Pinpoint the cell where the given text exists, returning its (x, y) midpoint coordinate. 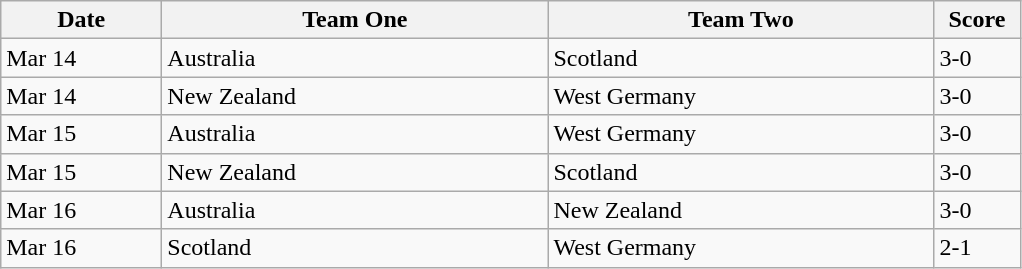
2-1 (977, 248)
Team One (355, 20)
Date (82, 20)
Team Two (741, 20)
Score (977, 20)
